Output the (X, Y) coordinate of the center of the cell containing the given text.  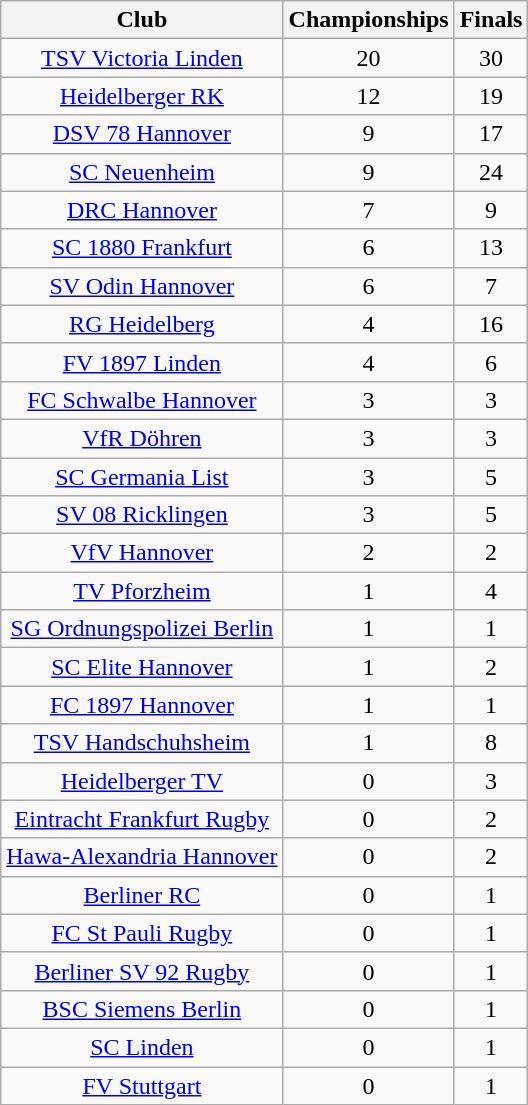
19 (491, 96)
TSV Victoria Linden (142, 58)
SC Elite Hannover (142, 667)
12 (368, 96)
SC Linden (142, 1047)
20 (368, 58)
SV Odin Hannover (142, 286)
SG Ordnungspolizei Berlin (142, 629)
Eintracht Frankfurt Rugby (142, 819)
Berliner RC (142, 895)
SC Neuenheim (142, 172)
DSV 78 Hannover (142, 134)
RG Heidelberg (142, 324)
VfV Hannover (142, 553)
24 (491, 172)
Berliner SV 92 Rugby (142, 971)
Finals (491, 20)
17 (491, 134)
Championships (368, 20)
TV Pforzheim (142, 591)
FC Schwalbe Hannover (142, 400)
Heidelberger TV (142, 781)
FV 1897 Linden (142, 362)
SV 08 Ricklingen (142, 515)
13 (491, 248)
8 (491, 743)
BSC Siemens Berlin (142, 1009)
VfR Döhren (142, 438)
Heidelberger RK (142, 96)
30 (491, 58)
TSV Handschuhsheim (142, 743)
16 (491, 324)
FC 1897 Hannover (142, 705)
Club (142, 20)
DRC Hannover (142, 210)
SC 1880 Frankfurt (142, 248)
FC St Pauli Rugby (142, 933)
FV Stuttgart (142, 1085)
Hawa-Alexandria Hannover (142, 857)
SC Germania List (142, 477)
